From the cell containing the given text, extract its center point as (x, y) coordinate. 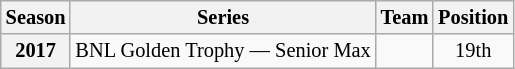
Series (222, 17)
Position (473, 17)
19th (473, 51)
Season (36, 17)
2017 (36, 51)
Team (405, 17)
BNL Golden Trophy — Senior Max (222, 51)
